Identify which cell holds the provided text, then report its [x, y] central coordinate. 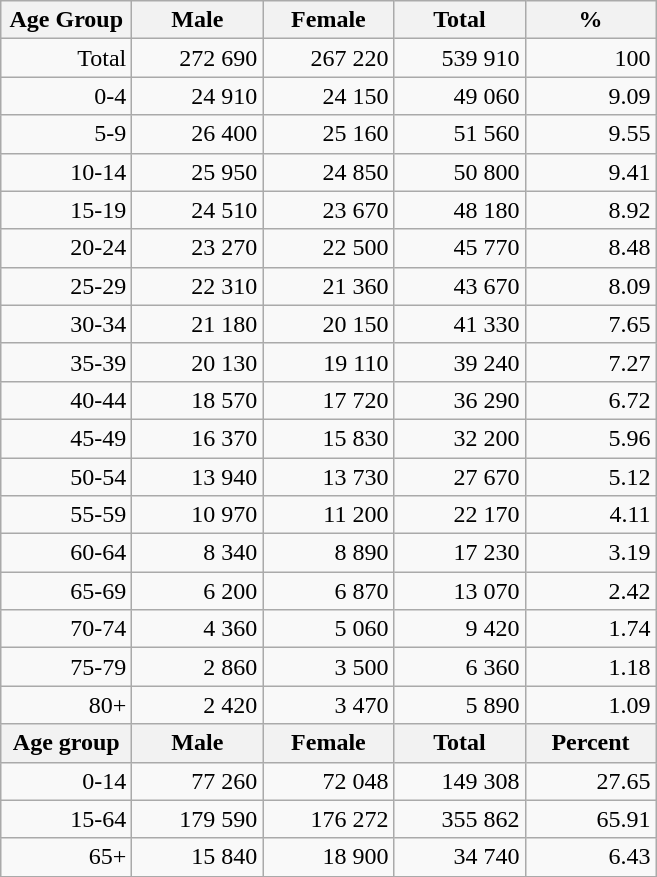
21 360 [328, 286]
10 970 [198, 515]
11 200 [328, 515]
17 230 [460, 553]
34 740 [460, 857]
18 900 [328, 857]
48 180 [460, 210]
50 800 [460, 172]
39 240 [460, 362]
20 150 [328, 324]
6.43 [590, 857]
20-24 [66, 248]
16 370 [198, 438]
3.19 [590, 553]
176 272 [328, 819]
8.92 [590, 210]
50-54 [66, 477]
5 060 [328, 629]
8.09 [590, 286]
267 220 [328, 58]
32 200 [460, 438]
77 260 [198, 781]
17 720 [328, 400]
36 290 [460, 400]
60-64 [66, 553]
27 670 [460, 477]
5-9 [66, 134]
30-34 [66, 324]
8 340 [198, 553]
19 110 [328, 362]
40-44 [66, 400]
7.27 [590, 362]
13 940 [198, 477]
13 070 [460, 591]
24 150 [328, 96]
45-49 [66, 438]
55-59 [66, 515]
22 500 [328, 248]
539 910 [460, 58]
Percent [590, 743]
4 360 [198, 629]
9.09 [590, 96]
49 060 [460, 96]
1.09 [590, 705]
41 330 [460, 324]
72 048 [328, 781]
5.12 [590, 477]
65.91 [590, 819]
26 400 [198, 134]
179 590 [198, 819]
65+ [66, 857]
2 860 [198, 667]
100 [590, 58]
8.48 [590, 248]
272 690 [198, 58]
15-64 [66, 819]
22 310 [198, 286]
20 130 [198, 362]
4.11 [590, 515]
6 200 [198, 591]
25-29 [66, 286]
9 420 [460, 629]
15 830 [328, 438]
% [590, 20]
65-69 [66, 591]
Age group [66, 743]
51 560 [460, 134]
35-39 [66, 362]
27.65 [590, 781]
149 308 [460, 781]
7.65 [590, 324]
6 870 [328, 591]
22 170 [460, 515]
6 360 [460, 667]
23 270 [198, 248]
25 950 [198, 172]
25 160 [328, 134]
8 890 [328, 553]
10-14 [66, 172]
6.72 [590, 400]
Age Group [66, 20]
5 890 [460, 705]
15-19 [66, 210]
23 670 [328, 210]
24 910 [198, 96]
45 770 [460, 248]
80+ [66, 705]
1.18 [590, 667]
24 850 [328, 172]
43 670 [460, 286]
13 730 [328, 477]
15 840 [198, 857]
2.42 [590, 591]
5.96 [590, 438]
9.41 [590, 172]
18 570 [198, 400]
1.74 [590, 629]
75-79 [66, 667]
3 500 [328, 667]
0-14 [66, 781]
21 180 [198, 324]
9.55 [590, 134]
3 470 [328, 705]
2 420 [198, 705]
70-74 [66, 629]
24 510 [198, 210]
355 862 [460, 819]
0-4 [66, 96]
